Pinpoint the cell where the given text exists, returning its [x, y] midpoint coordinate. 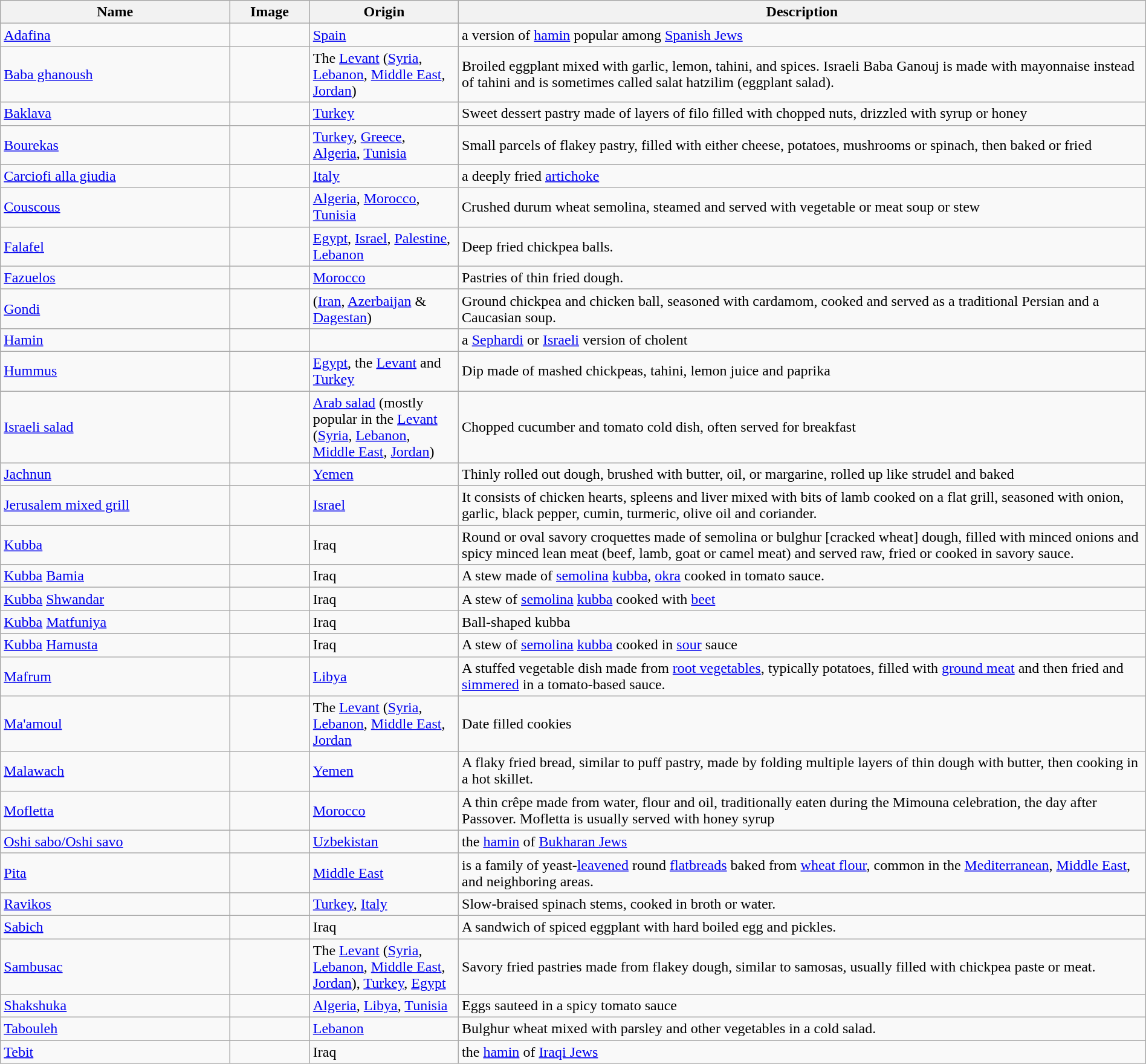
is a family of yeast-leavened round flatbreads baked from wheat flour, common in the Mediterranean, Middle East, and neighboring areas. [803, 873]
Libya [384, 676]
a version of hamin popular among Spanish Jews [803, 35]
Crushed durum wheat semolina, steamed and served with vegetable or meat soup or stew [803, 207]
Name [115, 12]
Kubba Bamia [115, 576]
Ground chickpea and chicken ball, seasoned with cardamom, cooked and served as a traditional Persian and a Caucasian soup. [803, 308]
Mofletta [115, 810]
Malawach [115, 771]
Shakshuka [115, 1006]
Kubba Shwandar [115, 599]
Sabich [115, 927]
Hummus [115, 371]
Jerusalem mixed grill [115, 505]
Gondi [115, 308]
Arab salad (mostly popular in the Levant (Syria, Lebanon, Middle East, Jordan) [384, 427]
Bulghur wheat mixed with parsley and other vegetables in a cold salad. [803, 1029]
Hamin [115, 340]
a Sephardi or Israeli version of cholent [803, 340]
Thinly rolled out dough, brushed with butter, oil, or margarine, rolled up like strudel and baked [803, 475]
Deep fried chickpea balls. [803, 247]
Slow-braised spinach stems, cooked in broth or water. [803, 904]
Lebanon [384, 1029]
Description [803, 12]
Baklava [115, 114]
A stew of semolina kubba cooked in sour sauce [803, 645]
Couscous [115, 207]
Tebit [115, 1052]
A stew of semolina kubba cooked with beet [803, 599]
Kubba Hamusta [115, 645]
Image [270, 12]
Turkey, Italy [384, 904]
Sweet dessert pastry made of layers of filo filled with chopped nuts, drizzled with syrup or honey [803, 114]
the hamin of Iraqi Jews [803, 1052]
Carciofi alla giudia [115, 176]
Sambusac [115, 966]
Ball-shaped kubba [803, 622]
Middle East [384, 873]
Savory fried pastries made from flakey dough, similar to samosas, usually filled with chickpea paste or meat. [803, 966]
A stew made of semolina kubba, okra cooked in tomato sauce. [803, 576]
Spain [384, 35]
Italy [384, 176]
Egypt, Israel, Palestine, Lebanon [384, 247]
The Levant (Syria, Lebanon, Middle East, Jordan), Turkey, Egypt [384, 966]
A sandwich of spiced eggplant with hard boiled egg and pickles. [803, 927]
Fazuelos [115, 277]
Origin [384, 12]
the hamin of Bukharan Jews [803, 842]
Israeli salad [115, 427]
Turkey, Greece, Algeria, Tunisia [384, 145]
Small parcels of flakey pastry, filled with either cheese, potatoes, mushrooms or spinach, then baked or fried [803, 145]
Adafina [115, 35]
Egypt, the Levant and Turkey [384, 371]
Ma'amoul [115, 724]
Falafel [115, 247]
A flaky fried bread, similar to puff pastry, made by folding multiple layers of thin dough with butter, then cooking in a hot skillet. [803, 771]
Bourekas [115, 145]
Kubba Matfuniya [115, 622]
Ravikos [115, 904]
Pita [115, 873]
Dip made of mashed chickpeas, tahini, lemon juice and paprika [803, 371]
Oshi sabo/Oshi savo [115, 842]
Algeria, Libya, Tunisia [384, 1006]
a deeply fried artichoke [803, 176]
(Iran, Azerbaijan & Dagestan) [384, 308]
A stuffed vegetable dish made from root vegetables, typically potatoes, filled with ground meat and then fried and simmered in a tomato-based sauce. [803, 676]
Date filled cookies [803, 724]
Pastries of thin fried dough. [803, 277]
Algeria, Morocco, Tunisia [384, 207]
Mafrum [115, 676]
Tabouleh [115, 1029]
Turkey [384, 114]
Kubba [115, 545]
Chopped cucumber and tomato cold dish, often served for breakfast [803, 427]
Israel [384, 505]
Eggs sauteed in a spicy tomato sauce [803, 1006]
The Levant (Syria, Lebanon, Middle East, Jordan [384, 724]
Jachnun [115, 475]
Uzbekistan [384, 842]
The Levant (Syria, Lebanon, Middle East, Jordan) [384, 74]
Baba ghanoush [115, 74]
